Search for the cell housing the specified text and yield its [x, y] center coordinate. 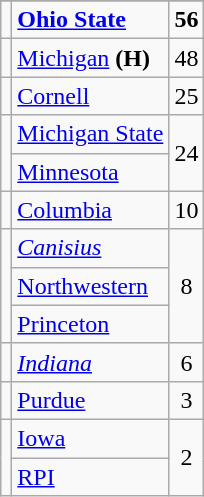
25 [186, 96]
Michigan (H) [90, 58]
Northwestern [90, 286]
Indiana [90, 362]
3 [186, 400]
Michigan State [90, 134]
Princeton [90, 324]
Columbia [90, 210]
Iowa [90, 438]
6 [186, 362]
24 [186, 153]
Purdue [90, 400]
48 [186, 58]
10 [186, 210]
Ohio State [90, 20]
8 [186, 286]
56 [186, 20]
RPI [90, 477]
Minnesota [90, 172]
Cornell [90, 96]
2 [186, 457]
Canisius [90, 248]
